Locate the cell with the specified text and output its (x, y) center coordinate. 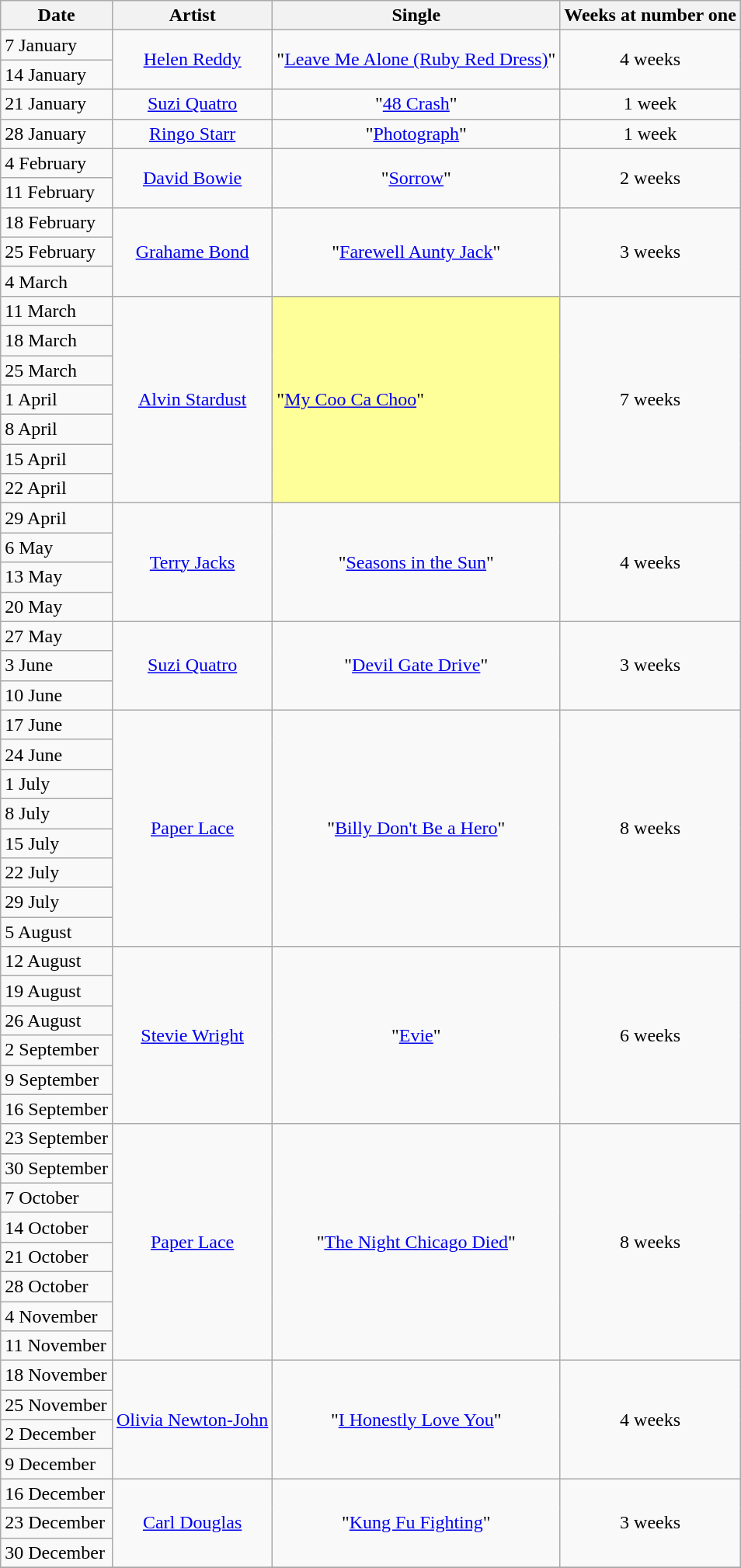
18 November (57, 1375)
Single (416, 16)
29 April (57, 518)
1 April (57, 400)
22 April (57, 488)
Weeks at number one (651, 16)
Carl Douglas (192, 1523)
"Billy Don't Be a Hero" (416, 828)
9 September (57, 1080)
21 October (57, 1257)
"Leave Me Alone (Ruby Red Dress)" (416, 60)
7 October (57, 1198)
Stevie Wright (192, 1035)
23 September (57, 1139)
Artist (192, 16)
Date (57, 16)
25 March (57, 370)
19 August (57, 991)
4 November (57, 1316)
Alvin Stardust (192, 399)
16 December (57, 1493)
21 January (57, 104)
2 weeks (651, 178)
28 October (57, 1286)
14 January (57, 75)
26 August (57, 1020)
13 May (57, 577)
"Devil Gate Drive" (416, 666)
12 August (57, 961)
28 January (57, 134)
"Sorrow" (416, 178)
9 December (57, 1464)
22 July (57, 873)
5 August (57, 932)
"I Honestly Love You" (416, 1420)
7 January (57, 45)
30 December (57, 1552)
"Farewell Aunty Jack" (416, 252)
Ringo Starr (192, 134)
8 July (57, 813)
"My Coo Ca Choo" (416, 399)
6 May (57, 548)
17 June (57, 725)
"48 Crash" (416, 104)
4 March (57, 281)
Olivia Newton-John (192, 1420)
24 June (57, 754)
8 April (57, 429)
25 November (57, 1405)
Grahame Bond (192, 252)
"Photograph" (416, 134)
29 July (57, 902)
Helen Reddy (192, 60)
23 December (57, 1523)
10 June (57, 695)
3 June (57, 666)
15 July (57, 843)
"Evie" (416, 1035)
"Seasons in the Sun" (416, 562)
"The Night Chicago Died" (416, 1242)
2 December (57, 1434)
15 April (57, 459)
6 weeks (651, 1035)
18 March (57, 340)
7 weeks (651, 399)
25 February (57, 252)
11 March (57, 311)
16 September (57, 1109)
20 May (57, 607)
14 October (57, 1227)
2 September (57, 1050)
30 September (57, 1168)
Terry Jacks (192, 562)
"Kung Fu Fighting" (416, 1523)
18 February (57, 222)
4 February (57, 163)
David Bowie (192, 178)
1 July (57, 784)
27 May (57, 636)
11 November (57, 1346)
11 February (57, 193)
